Scan for the cell matching the given text and deliver its [x, y] coordinate at center. 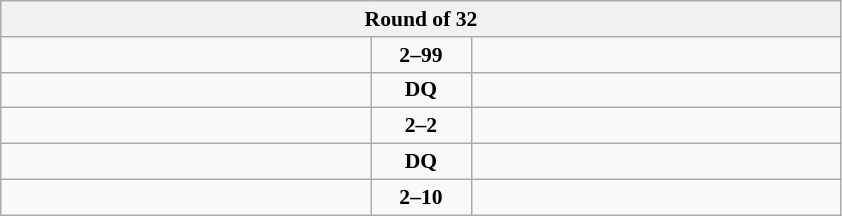
2–2 [421, 126]
Round of 32 [421, 19]
2–10 [421, 197]
2–99 [421, 55]
